Extract the [x, y] coordinate from the center of the cell holding the provided text.  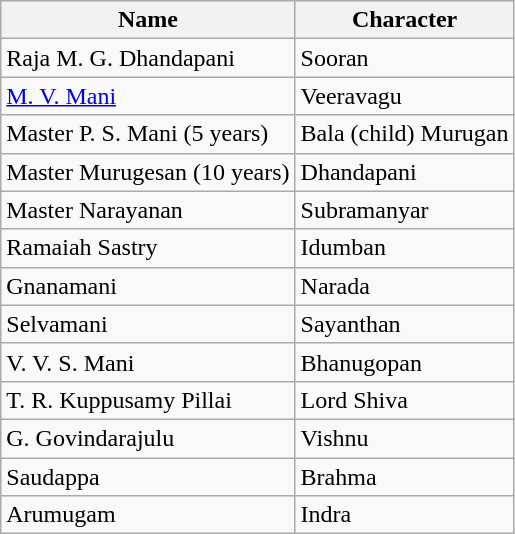
Master Murugesan (10 years) [148, 172]
Selvamani [148, 324]
Sooran [404, 58]
Bala (child) Murugan [404, 134]
M. V. Mani [148, 96]
Sayanthan [404, 324]
Master Narayanan [148, 210]
Saudappa [148, 477]
Dhandapani [404, 172]
Narada [404, 286]
Indra [404, 515]
G. Govindarajulu [148, 438]
Ramaiah Sastry [148, 248]
Lord Shiva [404, 400]
Bhanugopan [404, 362]
Subramanyar [404, 210]
T. R. Kuppusamy Pillai [148, 400]
Vishnu [404, 438]
Character [404, 20]
Master P. S. Mani (5 years) [148, 134]
V. V. S. Mani [148, 362]
Arumugam [148, 515]
Raja M. G. Dhandapani [148, 58]
Veeravagu [404, 96]
Name [148, 20]
Brahma [404, 477]
Gnanamani [148, 286]
Idumban [404, 248]
